Return [x, y] of the center of cell containing provided text 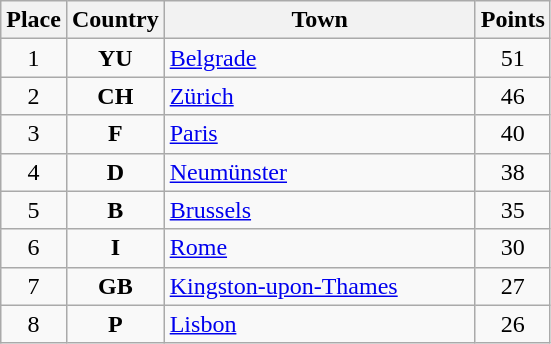
Town [320, 20]
1 [34, 58]
Place [34, 20]
3 [34, 134]
CH [115, 96]
Country [115, 20]
Zürich [320, 96]
GB [115, 286]
5 [34, 210]
Kingston-upon-Thames [320, 286]
2 [34, 96]
35 [512, 210]
51 [512, 58]
27 [512, 286]
7 [34, 286]
I [115, 248]
F [115, 134]
YU [115, 58]
Lisbon [320, 324]
Paris [320, 134]
30 [512, 248]
Belgrade [320, 58]
Rome [320, 248]
40 [512, 134]
8 [34, 324]
Neumünster [320, 172]
6 [34, 248]
Points [512, 20]
D [115, 172]
B [115, 210]
26 [512, 324]
4 [34, 172]
P [115, 324]
Brussels [320, 210]
38 [512, 172]
46 [512, 96]
